Provide the (x, y) coordinate of the cell's center where the given text is located.  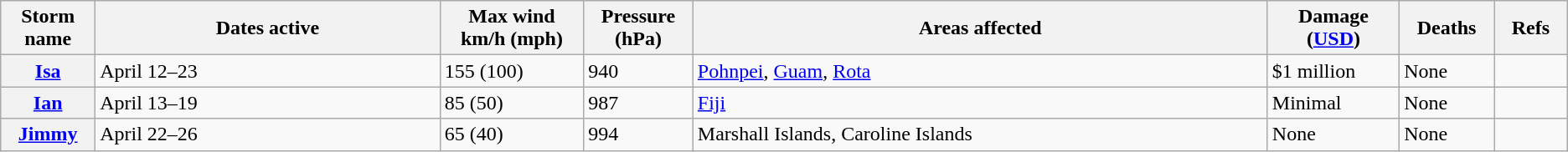
Pohnpei, Guam, Rota (980, 71)
940 (638, 71)
994 (638, 134)
Jimmy (49, 134)
Deaths (1447, 28)
Minimal (1333, 103)
Max windkm/h (mph) (511, 28)
Ian (49, 103)
65 (40) (511, 134)
Refs (1531, 28)
April 22–26 (268, 134)
Damage(USD) (1333, 28)
April 13–19 (268, 103)
85 (50) (511, 103)
Dates active (268, 28)
April 12–23 (268, 71)
Isa (49, 71)
Marshall Islands, Caroline Islands (980, 134)
Pressure(hPa) (638, 28)
155 (100) (511, 71)
Storm name (49, 28)
Areas affected (980, 28)
987 (638, 103)
$1 million (1333, 71)
Fiji (980, 103)
